Return the (x, y) coordinate for the center point of the cell that contains the specified text.  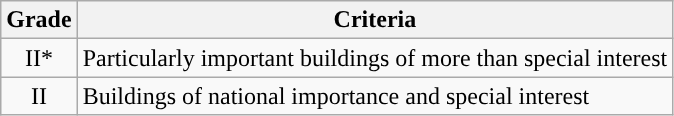
Buildings of national importance and special interest (375, 96)
II (39, 96)
Particularly important buildings of more than special interest (375, 58)
Grade (39, 20)
II* (39, 58)
Criteria (375, 20)
